From the cell containing the given text, extract its center point as (X, Y) coordinate. 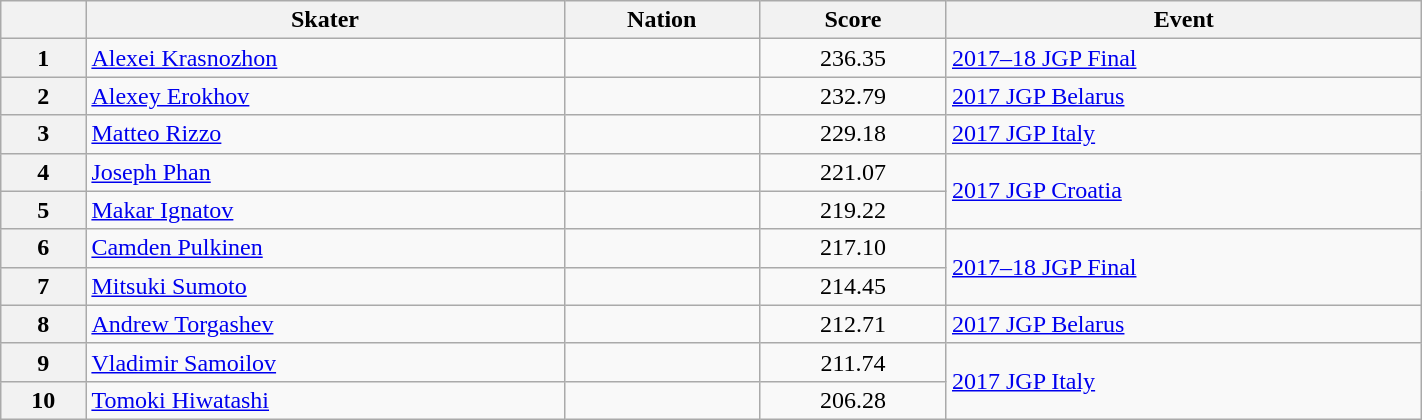
6 (44, 248)
2017 JGP Croatia (1184, 191)
229.18 (852, 134)
236.35 (852, 58)
Mitsuki Sumoto (325, 286)
Joseph Phan (325, 172)
2 (44, 96)
5 (44, 210)
217.10 (852, 248)
7 (44, 286)
211.74 (852, 362)
Skater (325, 20)
Camden Pulkinen (325, 248)
3 (44, 134)
Vladimir Samoilov (325, 362)
219.22 (852, 210)
212.71 (852, 324)
10 (44, 400)
Alexei Krasnozhon (325, 58)
Score (852, 20)
232.79 (852, 96)
221.07 (852, 172)
214.45 (852, 286)
1 (44, 58)
Matteo Rizzo (325, 134)
9 (44, 362)
Event (1184, 20)
Nation (662, 20)
Alexey Erokhov (325, 96)
4 (44, 172)
206.28 (852, 400)
Tomoki Hiwatashi (325, 400)
Andrew Torgashev (325, 324)
8 (44, 324)
Makar Ignatov (325, 210)
